Extract the [x, y] coordinate from the center of the cell holding the provided text.  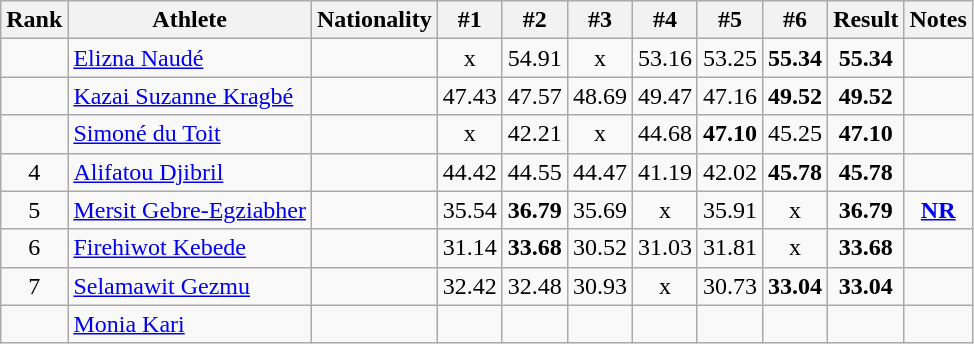
47.57 [534, 96]
Elizna Naudé [190, 58]
44.68 [664, 134]
Result [866, 20]
48.69 [600, 96]
Notes [938, 20]
Nationality [374, 20]
#3 [600, 20]
#5 [730, 20]
30.73 [730, 286]
7 [34, 286]
Mersit Gebre-Egziabher [190, 210]
44.55 [534, 172]
Kazai Suzanne Kragbé [190, 96]
49.47 [664, 96]
53.16 [664, 58]
30.52 [600, 248]
32.48 [534, 286]
42.02 [730, 172]
Selamawit Gezmu [190, 286]
42.21 [534, 134]
#1 [470, 20]
Athlete [190, 20]
4 [34, 172]
Simoné du Toit [190, 134]
NR [938, 210]
#6 [796, 20]
47.16 [730, 96]
53.25 [730, 58]
30.93 [600, 286]
35.69 [600, 210]
Rank [34, 20]
54.91 [534, 58]
45.25 [796, 134]
35.54 [470, 210]
6 [34, 248]
41.19 [664, 172]
47.43 [470, 96]
35.91 [730, 210]
44.47 [600, 172]
31.14 [470, 248]
44.42 [470, 172]
5 [34, 210]
31.81 [730, 248]
31.03 [664, 248]
Firehiwot Kebede [190, 248]
Alifatou Djibril [190, 172]
#4 [664, 20]
Monia Kari [190, 324]
32.42 [470, 286]
#2 [534, 20]
